For the text-containing cell, return its midpoint in (X, Y) coordinate format. 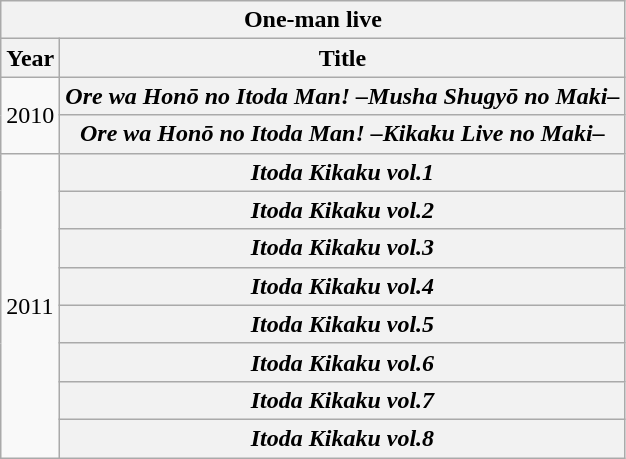
Itoda Kikaku vol.2 (342, 210)
2010 (30, 115)
Title (342, 58)
Itoda Kikaku vol.5 (342, 324)
Itoda Kikaku vol.4 (342, 286)
Itoda Kikaku vol.7 (342, 400)
2011 (30, 305)
Itoda Kikaku vol.8 (342, 438)
Year (30, 58)
Ore wa Honō no Itoda Man! –Kikaku Live no Maki– (342, 134)
One-man live (313, 20)
Ore wa Honō no Itoda Man! –Musha Shugyō no Maki– (342, 96)
Itoda Kikaku vol.6 (342, 362)
Itoda Kikaku vol.3 (342, 248)
Itoda Kikaku vol.1 (342, 172)
